Extract the (x, y) coordinate from the center of the cell holding the provided text.  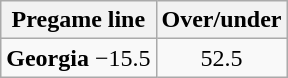
52.5 (222, 58)
Over/under (222, 20)
Georgia −15.5 (78, 58)
Pregame line (78, 20)
